Determine the [X, Y] coordinate at the center of the cell enclosing the given text.  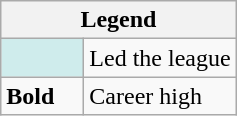
Career high [160, 96]
Legend [118, 20]
Led the league [160, 58]
Bold [42, 96]
